Return the [x, y] coordinate for the center point of the cell that contains the specified text.  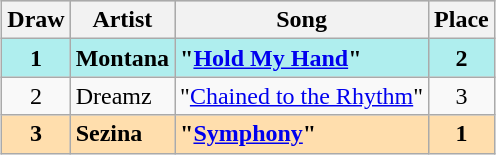
"Chained to the Rhythm" [302, 96]
Sezina [122, 134]
Artist [122, 20]
"Symphony" [302, 134]
Song [302, 20]
Dreamz [122, 96]
Place [462, 20]
Draw [36, 20]
"Hold My Hand" [302, 58]
Montana [122, 58]
